For the text-containing cell, return its midpoint in (x, y) coordinate format. 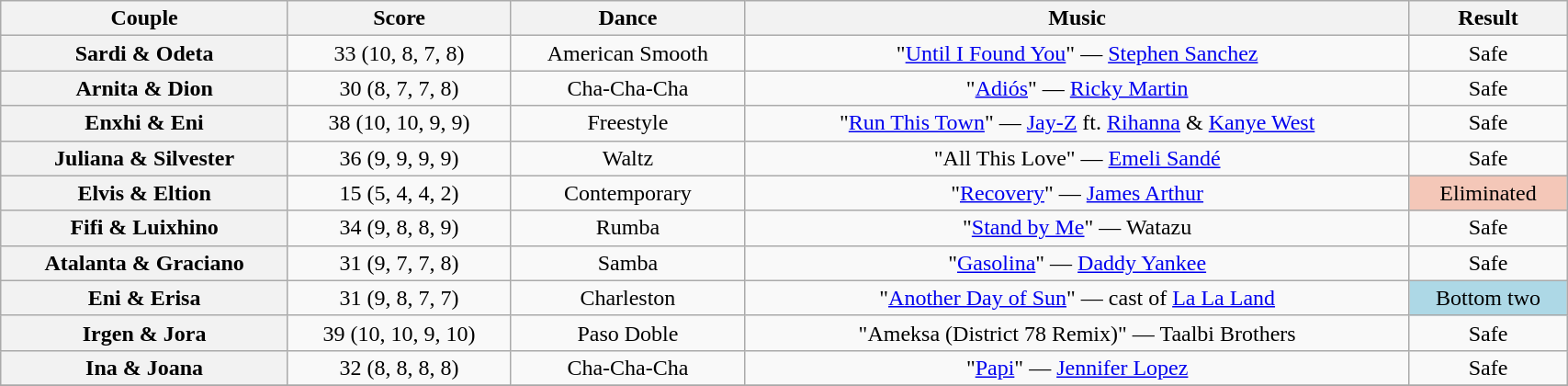
"All This Love" — Emeli Sandé (1077, 158)
"Stand by Me" — Watazu (1077, 228)
Couple (145, 18)
38 (10, 10, 9, 9) (399, 123)
Dance (628, 18)
34 (9, 8, 8, 9) (399, 228)
Atalanta & Graciano (145, 263)
Score (399, 18)
Samba (628, 263)
Juliana & Silvester (145, 158)
30 (8, 7, 7, 8) (399, 88)
Rumba (628, 228)
Elvis & Eltion (145, 193)
Ina & Joana (145, 368)
"Gasolina" — Daddy Yankee (1077, 263)
"Another Day of Sun" — cast of La La Land (1077, 298)
Waltz (628, 158)
Enxhi & Eni (145, 123)
"Adiós" — Ricky Martin (1077, 88)
39 (10, 10, 9, 10) (399, 333)
American Smooth (628, 53)
Irgen & Jora (145, 333)
"Until I Found You" — Stephen Sanchez (1077, 53)
Fifi & Luixhino (145, 228)
Music (1077, 18)
Arnita & Dion (145, 88)
Eni & Erisa (145, 298)
36 (9, 9, 9, 9) (399, 158)
"Run This Town" — Jay-Z ft. Rihanna & Kanye West (1077, 123)
32 (8, 8, 8, 8) (399, 368)
Sardi & Odeta (145, 53)
"Papi" — Jennifer Lopez (1077, 368)
Result (1488, 18)
31 (9, 7, 7, 8) (399, 263)
Contemporary (628, 193)
Freestyle (628, 123)
Charleston (628, 298)
"Ameksa (District 78 Remix)" — Taalbi Brothers (1077, 333)
Paso Doble (628, 333)
15 (5, 4, 4, 2) (399, 193)
"Recovery" — James Arthur (1077, 193)
31 (9, 8, 7, 7) (399, 298)
33 (10, 8, 7, 8) (399, 53)
Bottom two (1488, 298)
Eliminated (1488, 193)
